Capture the cell that displays the provided text and extract its (X, Y) central coordinate. 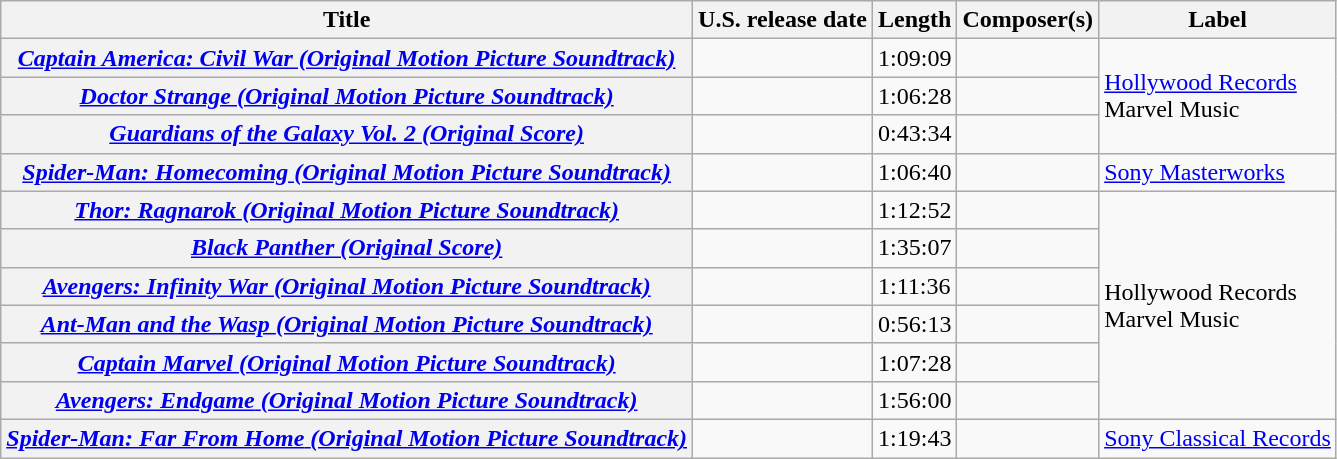
1:19:43 (915, 438)
Captain Marvel (Original Motion Picture Soundtrack) (347, 362)
Thor: Ragnarok (Original Motion Picture Soundtrack) (347, 210)
Title (347, 20)
Guardians of the Galaxy Vol. 2 (Original Score) (347, 134)
Doctor Strange (Original Motion Picture Soundtrack) (347, 96)
Sony Classical Records (1218, 438)
Label (1218, 20)
U.S. release date (783, 20)
Black Panther (Original Score) (347, 248)
Avengers: Endgame (Original Motion Picture Soundtrack) (347, 400)
0:56:13 (915, 324)
1:12:52 (915, 210)
Length (915, 20)
1:06:40 (915, 172)
Ant-Man and the Wasp (Original Motion Picture Soundtrack) (347, 324)
Composer(s) (1028, 20)
1:35:07 (915, 248)
1:07:28 (915, 362)
0:43:34 (915, 134)
1:11:36 (915, 286)
1:09:09 (915, 58)
Spider-Man: Far From Home (Original Motion Picture Soundtrack) (347, 438)
Spider-Man: Homecoming (Original Motion Picture Soundtrack) (347, 172)
1:06:28 (915, 96)
Sony Masterworks (1218, 172)
Captain America: Civil War (Original Motion Picture Soundtrack) (347, 58)
1:56:00 (915, 400)
Avengers: Infinity War (Original Motion Picture Soundtrack) (347, 286)
